Extract the (X, Y) coordinate from the center of the cell holding the provided text.  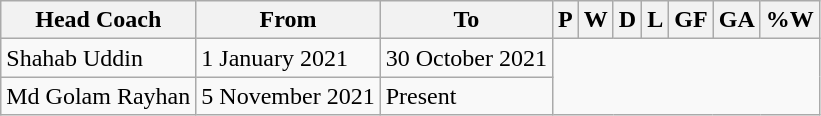
Present (466, 96)
Shahab Uddin (98, 58)
P (566, 20)
From (288, 20)
W (596, 20)
To (466, 20)
D (627, 20)
Head Coach (98, 20)
5 November 2021 (288, 96)
Md Golam Rayhan (98, 96)
%W (790, 20)
GF (691, 20)
GA (736, 20)
1 January 2021 (288, 58)
30 October 2021 (466, 58)
L (656, 20)
